Scan for the cell matching the given text and deliver its [x, y] coordinate at center. 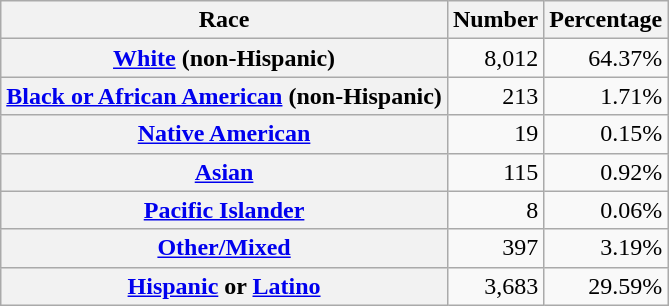
Native American [224, 134]
29.59% [606, 286]
White (non-Hispanic) [224, 58]
8,012 [495, 58]
Other/Mixed [224, 248]
3.19% [606, 248]
0.92% [606, 172]
213 [495, 96]
Black or African American (non-Hispanic) [224, 96]
0.06% [606, 210]
Number [495, 20]
Percentage [606, 20]
3,683 [495, 286]
115 [495, 172]
1.71% [606, 96]
0.15% [606, 134]
Hispanic or Latino [224, 286]
64.37% [606, 58]
Pacific Islander [224, 210]
19 [495, 134]
Asian [224, 172]
397 [495, 248]
8 [495, 210]
Race [224, 20]
